From the cell containing the given text, extract its center point as [x, y] coordinate. 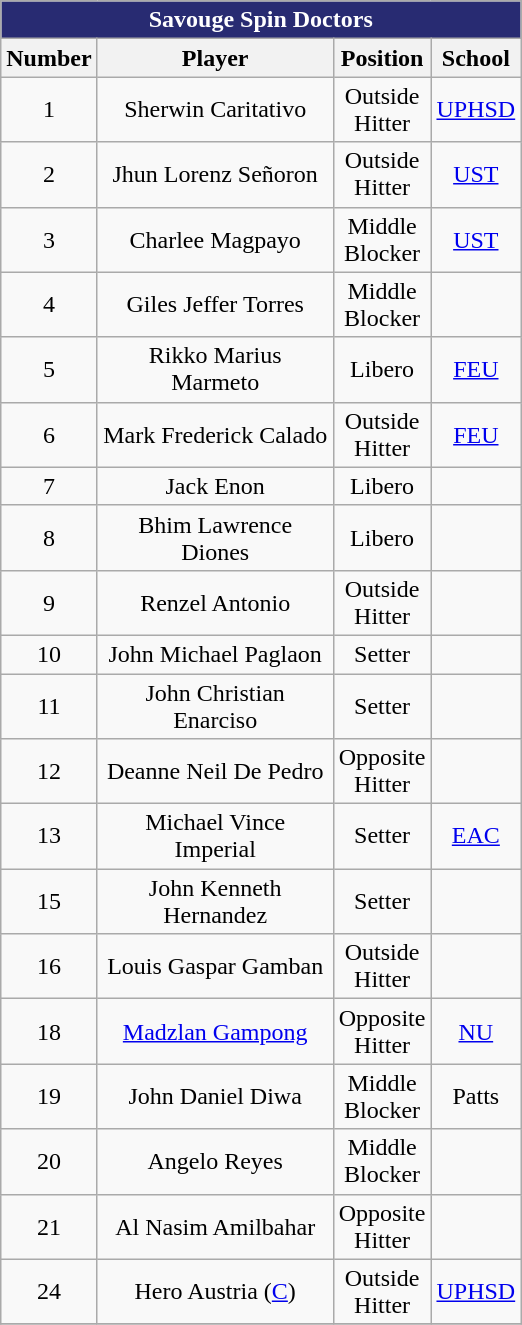
Giles Jeffer Torres [215, 304]
John Michael Paglaon [215, 654]
10 [49, 654]
19 [49, 1096]
Angelo Reyes [215, 1162]
Player [215, 58]
John Kenneth Hernandez [215, 902]
John Christian Enarciso [215, 706]
6 [49, 434]
Position [382, 58]
21 [49, 1226]
Deanne Neil De Pedro [215, 772]
7 [49, 486]
8 [49, 538]
1 [49, 110]
24 [49, 1292]
Jack Enon [215, 486]
16 [49, 966]
EAC [476, 836]
3 [49, 240]
Charlee Magpayo [215, 240]
15 [49, 902]
12 [49, 772]
Savouge Spin Doctors [261, 20]
Louis Gaspar Gamban [215, 966]
Hero Austria (C) [215, 1292]
Patts [476, 1096]
Michael Vince Imperial [215, 836]
Sherwin Caritativo [215, 110]
2 [49, 174]
School [476, 58]
Madzlan Gampong [215, 1032]
9 [49, 602]
20 [49, 1162]
Al Nasim Amilbahar [215, 1226]
13 [49, 836]
11 [49, 706]
John Daniel Diwa [215, 1096]
Renzel Antonio [215, 602]
Mark Frederick Calado [215, 434]
Number [49, 58]
Rikko Marius Marmeto [215, 370]
5 [49, 370]
4 [49, 304]
Jhun Lorenz Señoron [215, 174]
NU [476, 1032]
Bhim Lawrence Diones [215, 538]
18 [49, 1032]
